Search for the cell housing the specified text and yield its (X, Y) center coordinate. 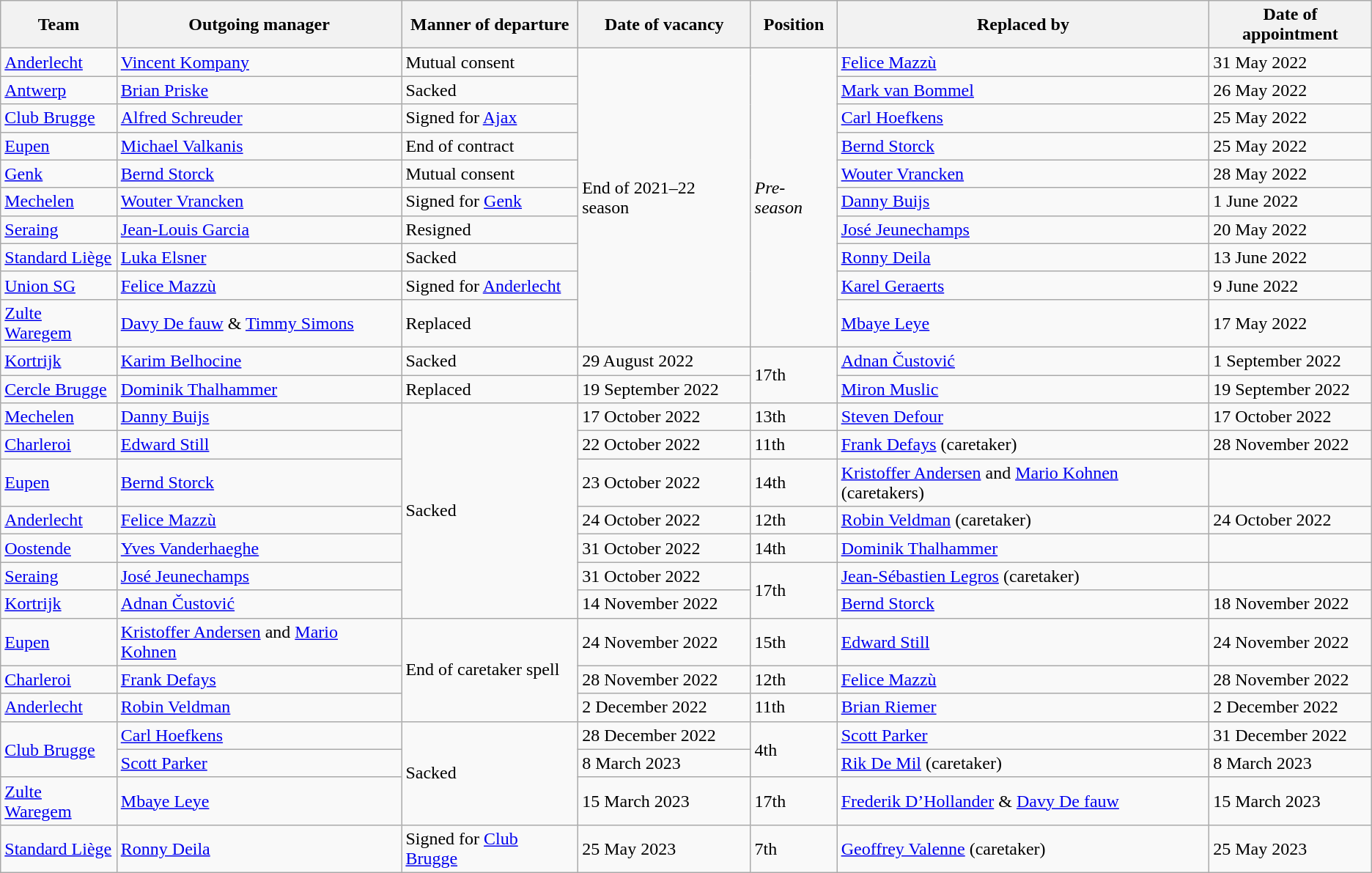
15th (794, 642)
Signed for Anderlecht (490, 285)
Resigned (490, 229)
Frank Defays (caretaker) (1023, 445)
Robin Veldman (caretaker) (1023, 520)
Brian Riemer (1023, 707)
17 May 2022 (1291, 323)
Robin Veldman (259, 707)
Alfred Schreuder (259, 118)
Michael Valkanis (259, 146)
End of caretaker spell (490, 670)
Yves Vanderhaeghe (259, 548)
Davy De fauw & Timmy Simons (259, 323)
26 May 2022 (1291, 90)
Signed for Genk (490, 202)
Pre-season (794, 198)
13th (794, 417)
Steven Defour (1023, 417)
Rik De Mil (caretaker) (1023, 763)
28 December 2022 (664, 735)
Frank Defays (259, 679)
Mark van Bommel (1023, 90)
Frederik D’Hollander & Davy De fauw (1023, 800)
29 August 2022 (664, 361)
1 June 2022 (1291, 202)
Luka Elsner (259, 257)
22 October 2022 (664, 445)
18 November 2022 (1291, 604)
Date of appointment (1291, 25)
Miron Muslic (1023, 389)
Antwerp (59, 90)
4th (794, 749)
9 June 2022 (1291, 285)
End of contract (490, 146)
Genk (59, 174)
7th (794, 849)
Vincent Kompany (259, 62)
End of 2021–22 season (664, 198)
Replaced by (1023, 25)
Kristoffer Andersen and Mario Kohnen (caretakers) (1023, 482)
13 June 2022 (1291, 257)
Brian Priske (259, 90)
Outgoing manager (259, 25)
Signed for Ajax (490, 118)
Karel Geraerts (1023, 285)
Karim Belhocine (259, 361)
23 October 2022 (664, 482)
31 May 2022 (1291, 62)
Oostende (59, 548)
1 September 2022 (1291, 361)
Signed for Club Brugge (490, 849)
Jean-Louis Garcia (259, 229)
Team (59, 25)
Position (794, 25)
Geoffrey Valenne (caretaker) (1023, 849)
31 December 2022 (1291, 735)
Jean-Sébastien Legros (caretaker) (1023, 576)
28 May 2022 (1291, 174)
14 November 2022 (664, 604)
Date of vacancy (664, 25)
20 May 2022 (1291, 229)
Manner of departure (490, 25)
Union SG (59, 285)
Kristoffer Andersen and Mario Kohnen (259, 642)
Cercle Brugge (59, 389)
